Find where the given text appears and provide that cell's center as [x, y] coordinate. 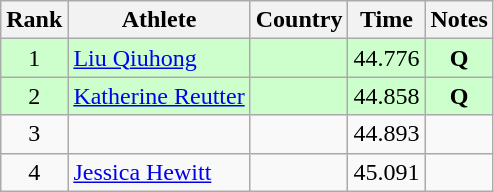
Notes [459, 20]
2 [34, 96]
45.091 [386, 172]
Country [299, 20]
44.776 [386, 58]
Katherine Reutter [159, 96]
Time [386, 20]
44.858 [386, 96]
Jessica Hewitt [159, 172]
4 [34, 172]
Liu Qiuhong [159, 58]
Rank [34, 20]
1 [34, 58]
Athlete [159, 20]
3 [34, 134]
44.893 [386, 134]
